Return the (x, y) coordinate for the center point of the cell that contains the specified text.  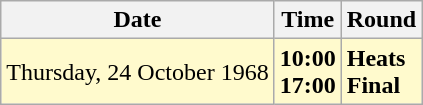
Time (308, 20)
Round (381, 20)
HeatsFinal (381, 72)
10:0017:00 (308, 72)
Thursday, 24 October 1968 (138, 72)
Date (138, 20)
